Pinpoint the cell where the given text exists, returning its [x, y] midpoint coordinate. 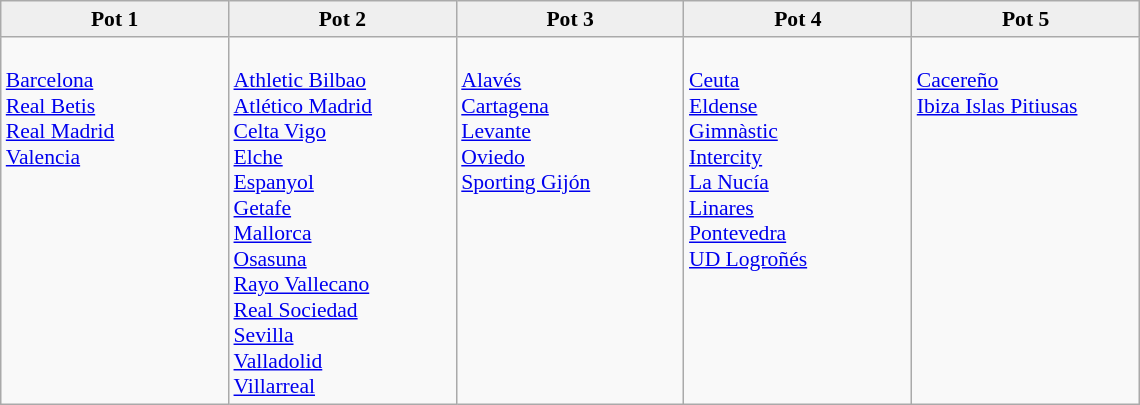
Alavés Cartagena Levante Oviedo Sporting Gijón [570, 220]
Ceuta Eldense Gimnàstic Intercity La Nucía Linares Pontevedra UD Logroñés [798, 220]
Athletic Bilbao Atlético Madrid Celta Vigo Elche Espanyol Getafe Mallorca Osasuna Rayo Vallecano Real Sociedad Sevilla Valladolid Villarreal [342, 220]
Pot 1 [115, 19]
Pot 3 [570, 19]
Barcelona Real Betis Real Madrid Valencia [115, 220]
Pot 2 [342, 19]
Pot 4 [798, 19]
Pot 5 [1026, 19]
Cacereño Ibiza Islas Pitiusas [1026, 220]
